From the cell containing the given text, extract its center point as [x, y] coordinate. 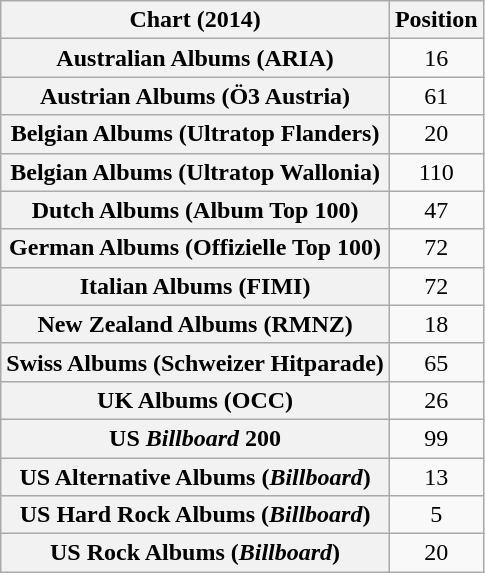
Belgian Albums (Ultratop Wallonia) [196, 172]
61 [436, 96]
13 [436, 477]
US Rock Albums (Billboard) [196, 553]
Swiss Albums (Schweizer Hitparade) [196, 362]
5 [436, 515]
UK Albums (OCC) [196, 400]
26 [436, 400]
65 [436, 362]
Italian Albums (FIMI) [196, 286]
US Hard Rock Albums (Billboard) [196, 515]
US Alternative Albums (Billboard) [196, 477]
110 [436, 172]
16 [436, 58]
US Billboard 200 [196, 438]
Position [436, 20]
Australian Albums (ARIA) [196, 58]
Austrian Albums (Ö3 Austria) [196, 96]
New Zealand Albums (RMNZ) [196, 324]
Dutch Albums (Album Top 100) [196, 210]
German Albums (Offizielle Top 100) [196, 248]
Belgian Albums (Ultratop Flanders) [196, 134]
18 [436, 324]
99 [436, 438]
Chart (2014) [196, 20]
47 [436, 210]
